Extract the (X, Y) coordinate from the center of the cell holding the provided text.  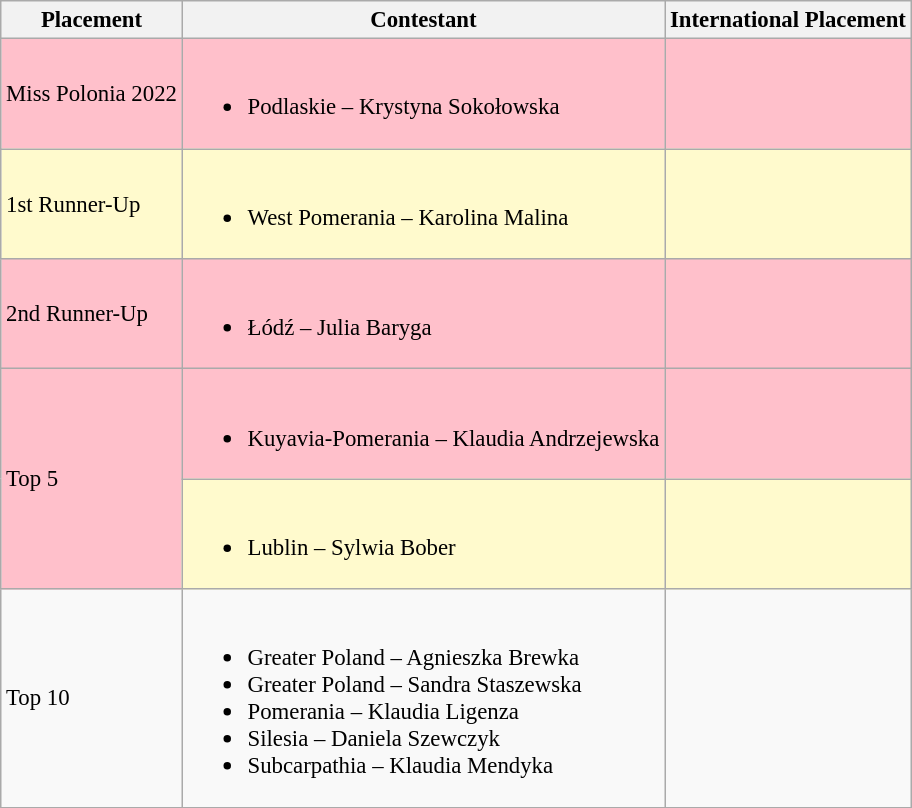
Top 10 (92, 698)
1st Runner-Up (92, 204)
International Placement (788, 20)
Contestant (423, 20)
Podlaskie – Krystyna Sokołowska (423, 94)
West Pomerania – Karolina Malina (423, 204)
Placement (92, 20)
2nd Runner-Up (92, 314)
Lublin – Sylwia Bober (423, 534)
Top 5 (92, 479)
Kuyavia-Pomerania – Klaudia Andrzejewska (423, 424)
Łódź – Julia Baryga (423, 314)
Miss Polonia 2022 (92, 94)
